Scan for the cell matching the given text and deliver its [X, Y] coordinate at center. 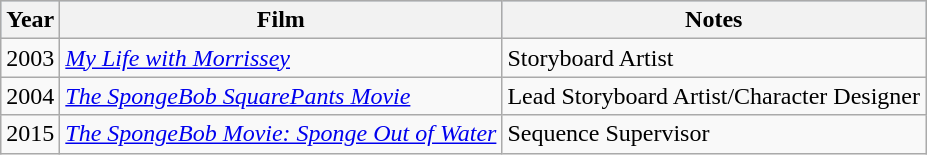
2015 [30, 134]
The SpongeBob Movie: Sponge Out of Water [281, 134]
2003 [30, 58]
Notes [714, 20]
Storyboard Artist [714, 58]
Year [30, 20]
2004 [30, 96]
The SpongeBob SquarePants Movie [281, 96]
Lead Storyboard Artist/Character Designer [714, 96]
Sequence Supervisor [714, 134]
My Life with Morrissey [281, 58]
Film [281, 20]
